Search for the cell housing the specified text and yield its (X, Y) center coordinate. 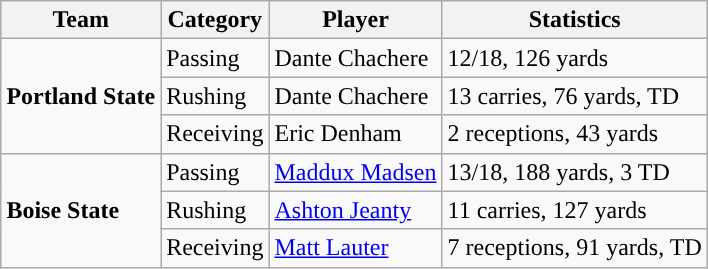
Portland State (81, 96)
11 carries, 127 yards (574, 210)
Team (81, 20)
2 receptions, 43 yards (574, 134)
Maddux Madsen (356, 172)
12/18, 126 yards (574, 58)
Boise State (81, 210)
7 receptions, 91 yards, TD (574, 248)
Ashton Jeanty (356, 210)
Matt Lauter (356, 248)
Player (356, 20)
Eric Denham (356, 134)
Statistics (574, 20)
13 carries, 76 yards, TD (574, 96)
Category (215, 20)
13/18, 188 yards, 3 TD (574, 172)
